Return (X, Y) of the center of cell containing provided text 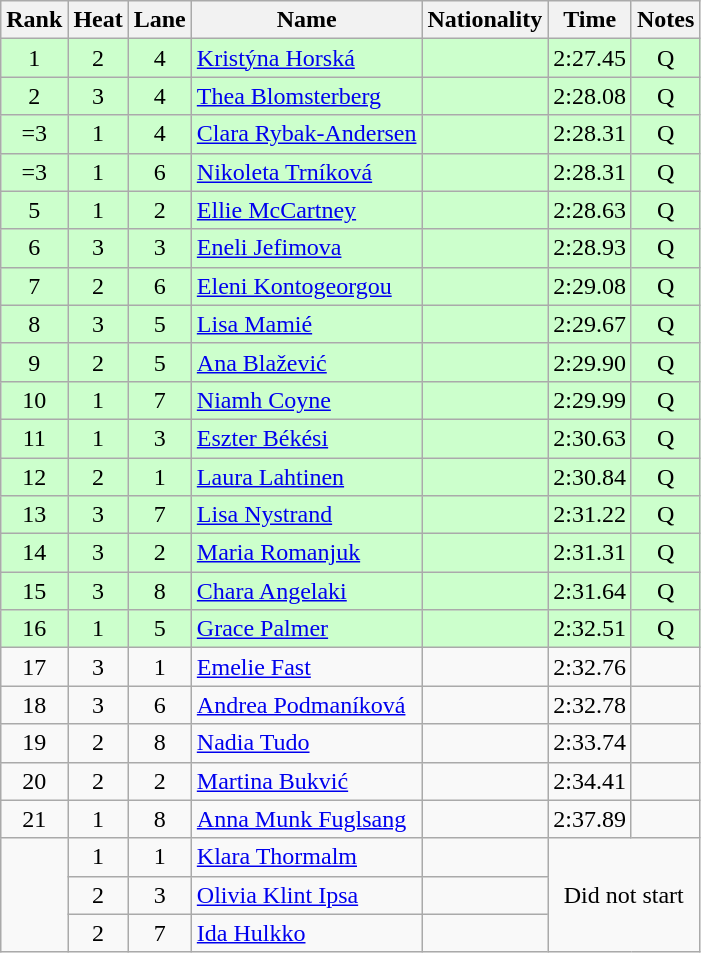
20 (34, 781)
2:32.51 (590, 629)
14 (34, 553)
2:28.08 (590, 96)
Name (306, 20)
Rank (34, 20)
Anna Munk Fuglsang (306, 819)
2:31.64 (590, 591)
Nationality (485, 20)
2:30.84 (590, 477)
Andrea Podmaníková (306, 705)
Ida Hulkko (306, 933)
Laura Lahtinen (306, 477)
17 (34, 667)
Emelie Fast (306, 667)
2:30.63 (590, 438)
2:32.78 (590, 705)
13 (34, 515)
15 (34, 591)
Lisa Nystrand (306, 515)
2:31.22 (590, 515)
Nikoleta Trníková (306, 172)
Maria Romanjuk (306, 553)
Grace Palmer (306, 629)
Ellie McCartney (306, 210)
Thea Blomsterberg (306, 96)
16 (34, 629)
2:27.45 (590, 58)
Eneli Jefimova (306, 248)
Kristýna Horská (306, 58)
11 (34, 438)
Time (590, 20)
2:29.90 (590, 362)
Klara Thormalm (306, 857)
2:32.76 (590, 667)
Lane (160, 20)
Eleni Kontogeorgou (306, 286)
2:33.74 (590, 743)
12 (34, 477)
Lisa Mamié (306, 324)
2:28.93 (590, 248)
Niamh Coyne (306, 400)
Nadia Tudo (306, 743)
2:29.08 (590, 286)
2:28.63 (590, 210)
Notes (665, 20)
Ana Blažević (306, 362)
2:34.41 (590, 781)
Chara Angelaki (306, 591)
2:29.67 (590, 324)
19 (34, 743)
Olivia Klint Ipsa (306, 895)
2:37.89 (590, 819)
2:29.99 (590, 400)
9 (34, 362)
Clara Rybak-Andersen (306, 134)
Did not start (624, 895)
Martina Bukvić (306, 781)
18 (34, 705)
Eszter Békési (306, 438)
10 (34, 400)
Heat (98, 20)
21 (34, 819)
2:31.31 (590, 553)
